From the cell containing the given text, extract its center point as (X, Y) coordinate. 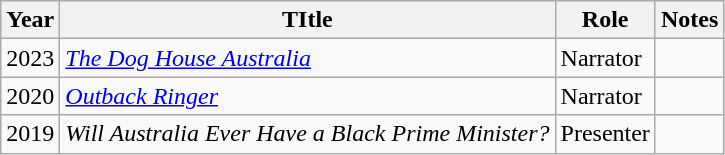
TItle (308, 20)
2019 (30, 134)
Will Australia Ever Have a Black Prime Minister? (308, 134)
Notes (689, 20)
Year (30, 20)
2023 (30, 58)
2020 (30, 96)
Outback Ringer (308, 96)
Presenter (605, 134)
The Dog House Australia (308, 58)
Role (605, 20)
